Extract the (x, y) coordinate from the center of the cell holding the provided text.  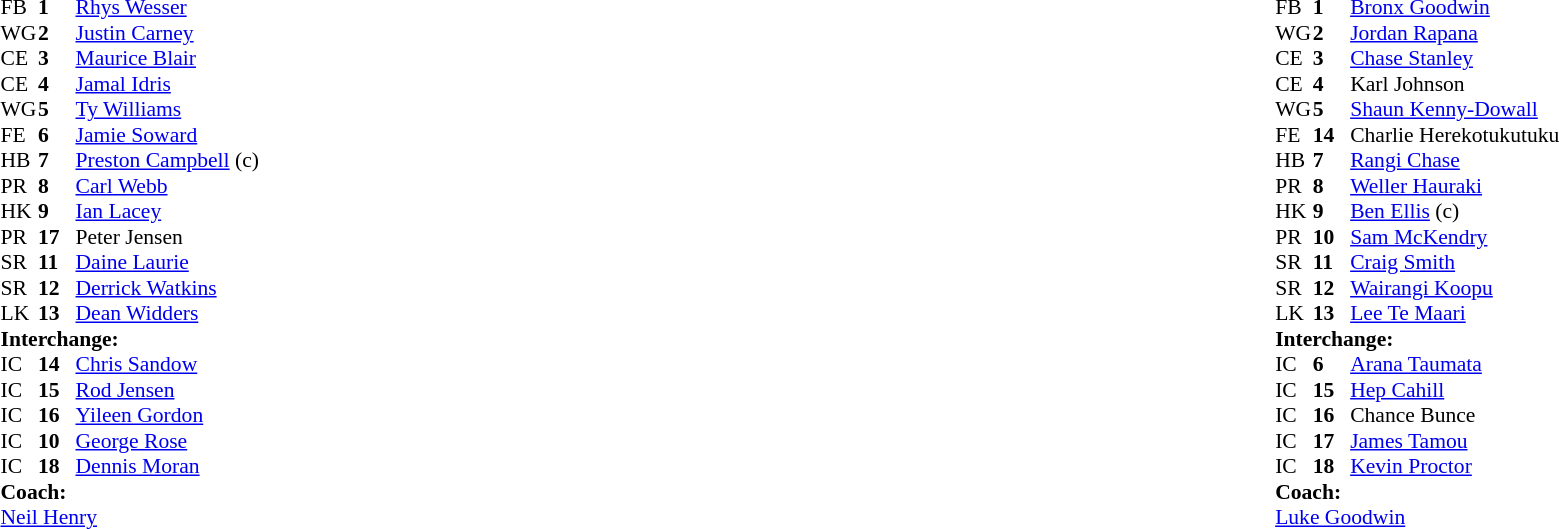
Jamal Idris (168, 84)
Rod Jensen (168, 390)
Shaun Kenny-Dowall (1454, 109)
Chris Sandow (168, 365)
Carl Webb (168, 186)
Chance Bunce (1454, 415)
Dennis Moran (168, 467)
George Rose (168, 441)
Wairangi Koopu (1454, 288)
Derrick Watkins (168, 288)
Charlie Herekotukutuku (1454, 135)
Lee Te Maari (1454, 313)
Sam McKendry (1454, 237)
Hep Cahill (1454, 390)
Jordan Rapana (1454, 33)
Ty Williams (168, 109)
Dean Widders (168, 313)
Ben Ellis (c) (1454, 211)
Ian Lacey (168, 211)
Jamie Soward (168, 135)
Craig Smith (1454, 263)
Rangi Chase (1454, 161)
Arana Taumata (1454, 365)
Justin Carney (168, 33)
Peter Jensen (168, 237)
Preston Campbell (c) (168, 161)
Chase Stanley (1454, 59)
Daine Laurie (168, 263)
Yileen Gordon (168, 415)
Kevin Proctor (1454, 467)
James Tamou (1454, 441)
Weller Hauraki (1454, 186)
Maurice Blair (168, 59)
Karl Johnson (1454, 84)
